Return the (X, Y) coordinate for the center point of the cell that contains the specified text.  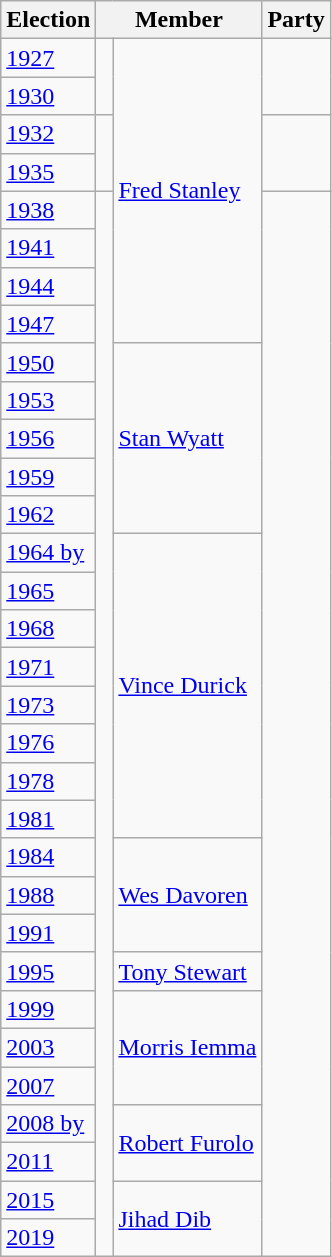
2015 (48, 1200)
1938 (48, 210)
1947 (48, 324)
2003 (48, 1047)
1968 (48, 629)
1978 (48, 781)
2008 by (48, 1124)
Morris Iemma (188, 1047)
1959 (48, 477)
1976 (48, 743)
1930 (48, 96)
1973 (48, 705)
1995 (48, 971)
1956 (48, 438)
Stan Wyatt (188, 438)
Tony Stewart (188, 971)
1965 (48, 591)
Robert Furolo (188, 1143)
1941 (48, 248)
Wes Davoren (188, 895)
1988 (48, 895)
1981 (48, 819)
1935 (48, 172)
2019 (48, 1238)
1991 (48, 933)
1971 (48, 667)
1999 (48, 1009)
1932 (48, 134)
1944 (48, 286)
1927 (48, 58)
1964 by (48, 553)
Fred Stanley (188, 191)
1950 (48, 362)
1953 (48, 400)
2011 (48, 1162)
2007 (48, 1085)
Party (296, 20)
Vince Durick (188, 686)
1962 (48, 515)
Member (179, 20)
Jihad Dib (188, 1219)
1984 (48, 857)
Election (48, 20)
